Locate the cell with the specified text and output its (x, y) center coordinate. 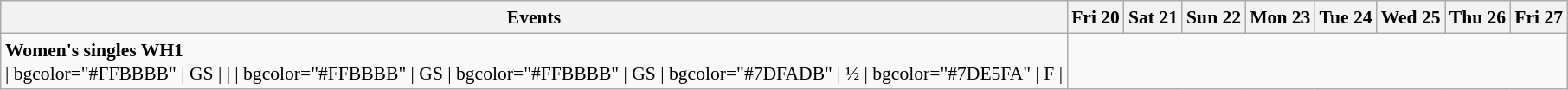
Wed 25 (1411, 17)
Mon 23 (1280, 17)
Thu 26 (1478, 17)
Women's singles WH1| bgcolor="#FFBBBB" | GS | | | bgcolor="#FFBBBB" | GS | bgcolor="#FFBBBB" | GS | bgcolor="#7DFADB" | ½ | bgcolor="#7DE5FA" | F | (534, 61)
Sun 22 (1213, 17)
Fri 27 (1539, 17)
Sat 21 (1153, 17)
Events (534, 17)
Tue 24 (1345, 17)
Fri 20 (1096, 17)
